Capture the cell that displays the provided text and extract its (x, y) central coordinate. 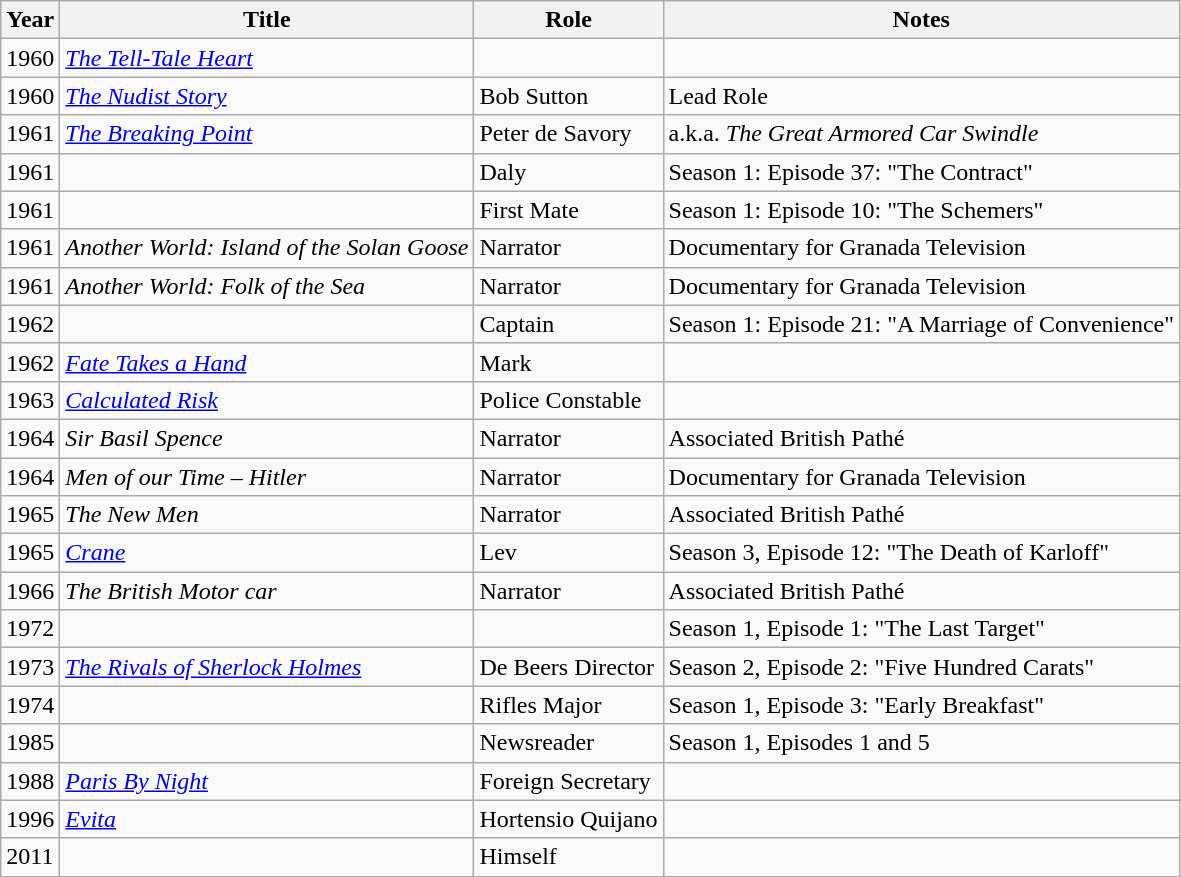
1974 (30, 705)
Daly (568, 172)
Season 1, Episode 3: "Early Breakfast" (922, 705)
The Tell-Tale Heart (267, 58)
1972 (30, 629)
Calculated Risk (267, 400)
1996 (30, 819)
Captain (568, 324)
Mark (568, 362)
Men of our Time – Hitler (267, 477)
Title (267, 20)
Season 3, Episode 12: "The Death of Karloff" (922, 553)
Season 1, Episode 1: "The Last Target" (922, 629)
Sir Basil Spence (267, 438)
Lev (568, 553)
Himself (568, 857)
Year (30, 20)
1966 (30, 591)
Bob Sutton (568, 96)
Peter de Savory (568, 134)
De Beers Director (568, 667)
Season 2, Episode 2: "Five Hundred Carats" (922, 667)
1985 (30, 743)
1988 (30, 781)
Fate Takes a Hand (267, 362)
Crane (267, 553)
Newsreader (568, 743)
Hortensio Quijano (568, 819)
Rifles Major (568, 705)
Another World: Island of the Solan Goose (267, 248)
Season 1: Episode 37: "The Contract" (922, 172)
Evita (267, 819)
2011 (30, 857)
The Rivals of Sherlock Holmes (267, 667)
Season 1: Episode 21: "A Marriage of Convenience" (922, 324)
a.k.a. The Great Armored Car Swindle (922, 134)
The British Motor car (267, 591)
1963 (30, 400)
Season 1: Episode 10: "The Schemers" (922, 210)
The Nudist Story (267, 96)
Paris By Night (267, 781)
Season 1, Episodes 1 and 5 (922, 743)
Notes (922, 20)
First Mate (568, 210)
The Breaking Point (267, 134)
The New Men (267, 515)
Lead Role (922, 96)
Police Constable (568, 400)
Another World: Folk of the Sea (267, 286)
1973 (30, 667)
Role (568, 20)
Foreign Secretary (568, 781)
